From the cell containing the given text, extract its center point as (x, y) coordinate. 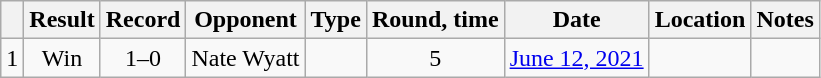
Result (62, 20)
Nate Wyatt (246, 58)
Notes (785, 20)
Win (62, 58)
Location (700, 20)
1–0 (143, 58)
Type (336, 20)
Record (143, 20)
Round, time (435, 20)
Opponent (246, 20)
June 12, 2021 (576, 58)
Date (576, 20)
5 (435, 58)
1 (12, 58)
